Detect which cell encompasses the target text, then output its [x, y] center coordinate. 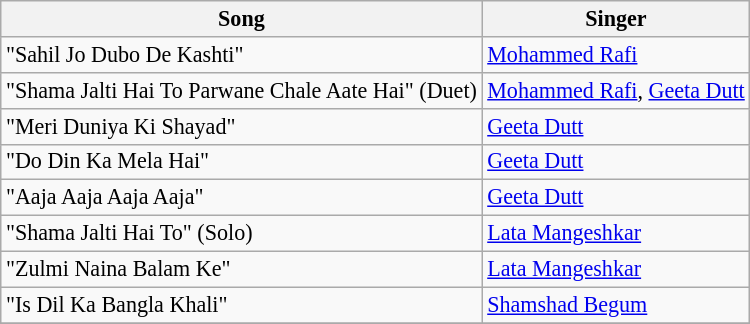
"Shama Jalti Hai To" (Solo) [242, 233]
"Zulmi Naina Balam Ke" [242, 269]
Shamshad Begum [616, 305]
"Sahil Jo Dubo De Kashti" [242, 54]
Mohammed Rafi [616, 54]
"Shama Jalti Hai To Parwane Chale Aate Hai" (Duet) [242, 90]
"Is Dil Ka Bangla Khali" [242, 305]
"Aaja Aaja Aaja Aaja" [242, 198]
Singer [616, 18]
Song [242, 18]
"Do Din Ka Mela Hai" [242, 162]
"Meri Duniya Ki Shayad" [242, 126]
Mohammed Rafi, Geeta Dutt [616, 90]
